Detect which cell encompasses the target text, then output its [x, y] center coordinate. 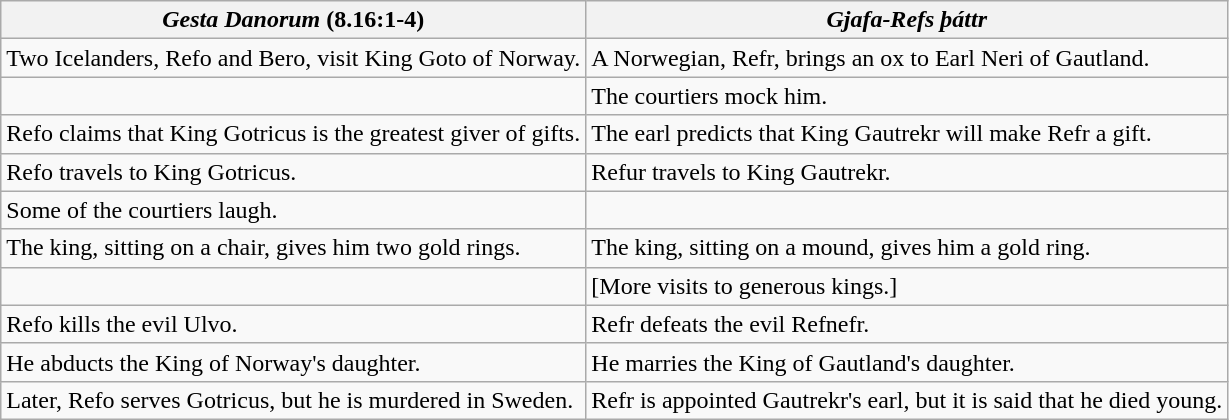
Refo claims that King Gotricus is the greatest giver of gifts. [294, 134]
A Norwegian, Refr, brings an ox to Earl Neri of Gautland. [907, 58]
The earl predicts that King Gautrekr will make Refr a gift. [907, 134]
Gesta Danorum (8.16:1-4) [294, 20]
[More visits to generous kings.] [907, 286]
Refr is appointed Gautrekr's earl, but it is said that he died young. [907, 400]
Some of the courtiers laugh. [294, 210]
Refr defeats the evil Refnefr. [907, 324]
Refur travels to King Gautrekr. [907, 172]
Refo kills the evil Ulvo. [294, 324]
Two Icelanders, Refo and Bero, visit King Goto of Norway. [294, 58]
He marries the King of Gautland's daughter. [907, 362]
He abducts the King of Norway's daughter. [294, 362]
Later, Refo serves Gotricus, but he is murdered in Sweden. [294, 400]
Refo travels to King Gotricus. [294, 172]
The king, sitting on a mound, gives him a gold ring. [907, 248]
The king, sitting on a chair, gives him two gold rings. [294, 248]
The courtiers mock him. [907, 96]
Gjafa-Refs þáttr [907, 20]
